From the cell containing the given text, extract its center point as [x, y] coordinate. 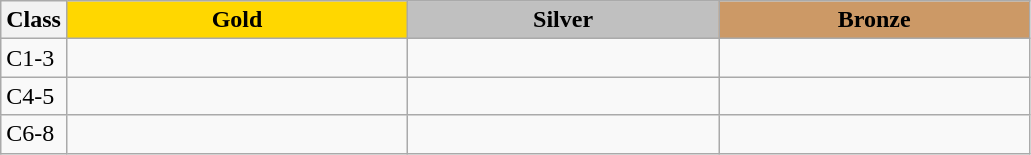
Bronze [874, 20]
C6-8 [34, 134]
Class [34, 20]
C1-3 [34, 58]
Gold [236, 20]
C4-5 [34, 96]
Silver [564, 20]
